Capture the cell that displays the provided text and extract its (x, y) central coordinate. 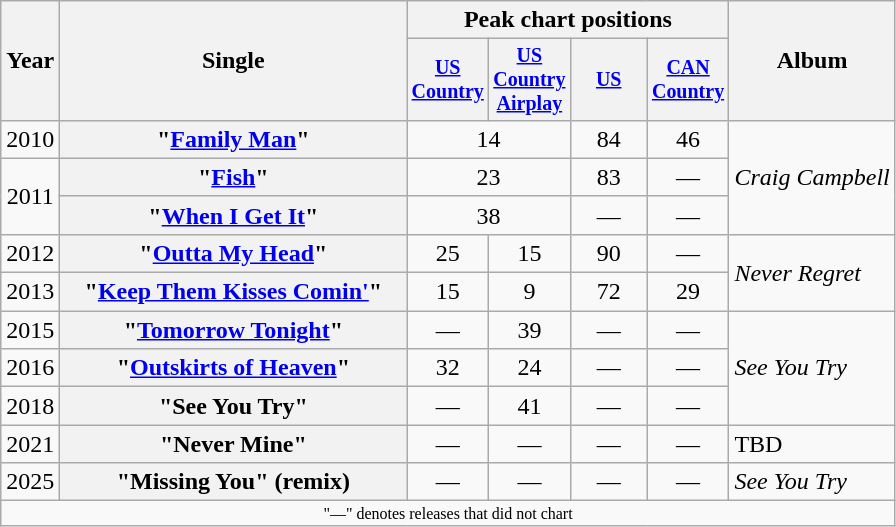
2025 (30, 482)
US Country (448, 80)
84 (608, 139)
39 (530, 330)
24 (530, 368)
TBD (812, 444)
25 (448, 253)
"Keep Them Kisses Comin'" (234, 292)
"Outskirts of Heaven" (234, 368)
"When I Get It" (234, 215)
CAN Country (688, 80)
Peak chart positions (568, 20)
2010 (30, 139)
23 (488, 177)
"Never Mine" (234, 444)
32 (448, 368)
29 (688, 292)
2016 (30, 368)
2013 (30, 292)
"Missing You" (remix) (234, 482)
2021 (30, 444)
9 (530, 292)
"Fish" (234, 177)
2018 (30, 406)
2012 (30, 253)
Craig Campbell (812, 177)
72 (608, 292)
2015 (30, 330)
14 (488, 139)
"Tomorrow Tonight" (234, 330)
41 (530, 406)
38 (488, 215)
90 (608, 253)
46 (688, 139)
Album (812, 61)
Never Regret (812, 272)
Year (30, 61)
Single (234, 61)
"Family Man" (234, 139)
83 (608, 177)
"—" denotes releases that did not chart (448, 513)
"Outta My Head" (234, 253)
"See You Try" (234, 406)
2011 (30, 196)
US Country Airplay (530, 80)
US (608, 80)
